Detect which cell encompasses the target text, then output its (X, Y) center coordinate. 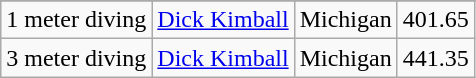
1 meter diving (76, 20)
3 meter diving (76, 58)
401.65 (436, 20)
441.35 (436, 58)
